Find where the given text appears and provide that cell's center as (x, y) coordinate. 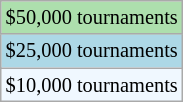
$10,000 tournaments (92, 85)
$25,000 tournaments (92, 51)
$50,000 tournaments (92, 17)
